Pinpoint the cell where the given text exists, returning its (x, y) midpoint coordinate. 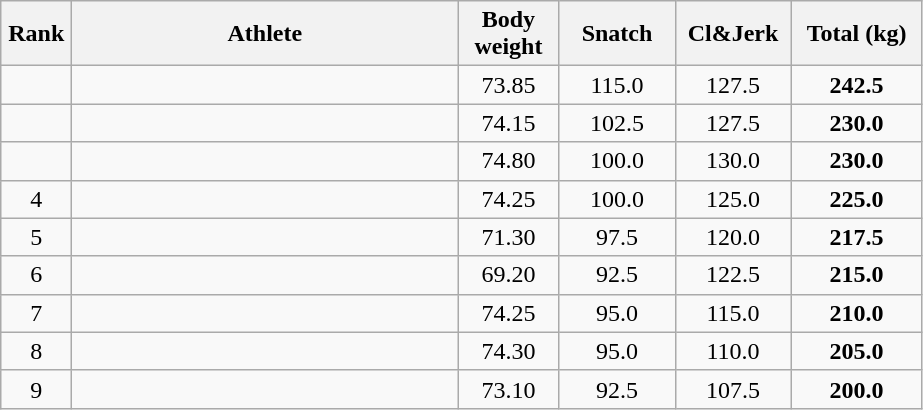
217.5 (856, 237)
6 (36, 275)
120.0 (733, 237)
205.0 (856, 351)
71.30 (508, 237)
97.5 (617, 237)
Cl&Jerk (733, 34)
69.20 (508, 275)
107.5 (733, 389)
Snatch (617, 34)
Athlete (265, 34)
Rank (36, 34)
125.0 (733, 199)
74.30 (508, 351)
5 (36, 237)
7 (36, 313)
122.5 (733, 275)
74.80 (508, 161)
242.5 (856, 85)
Total (kg) (856, 34)
130.0 (733, 161)
225.0 (856, 199)
8 (36, 351)
102.5 (617, 123)
210.0 (856, 313)
73.85 (508, 85)
215.0 (856, 275)
73.10 (508, 389)
200.0 (856, 389)
110.0 (733, 351)
Body weight (508, 34)
74.15 (508, 123)
9 (36, 389)
4 (36, 199)
